Capture the cell that displays the provided text and extract its [x, y] central coordinate. 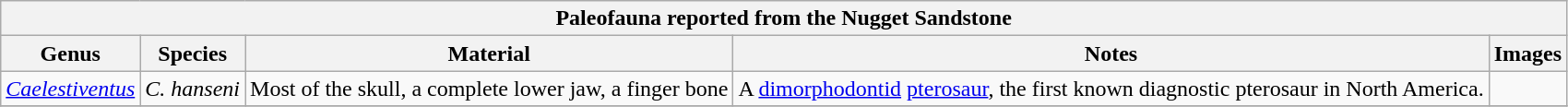
Most of the skull, a complete lower jaw, a finger bone [489, 89]
C. hanseni [193, 89]
Images [1527, 53]
Species [193, 53]
Caelestiventus [70, 89]
Notes [1111, 53]
Genus [70, 53]
Paleofauna reported from the Nugget Sandstone [784, 18]
Material [489, 53]
A dimorphodontid pterosaur, the first known diagnostic pterosaur in North America. [1111, 89]
